Extract the [X, Y] coordinate from the center of the cell holding the provided text.  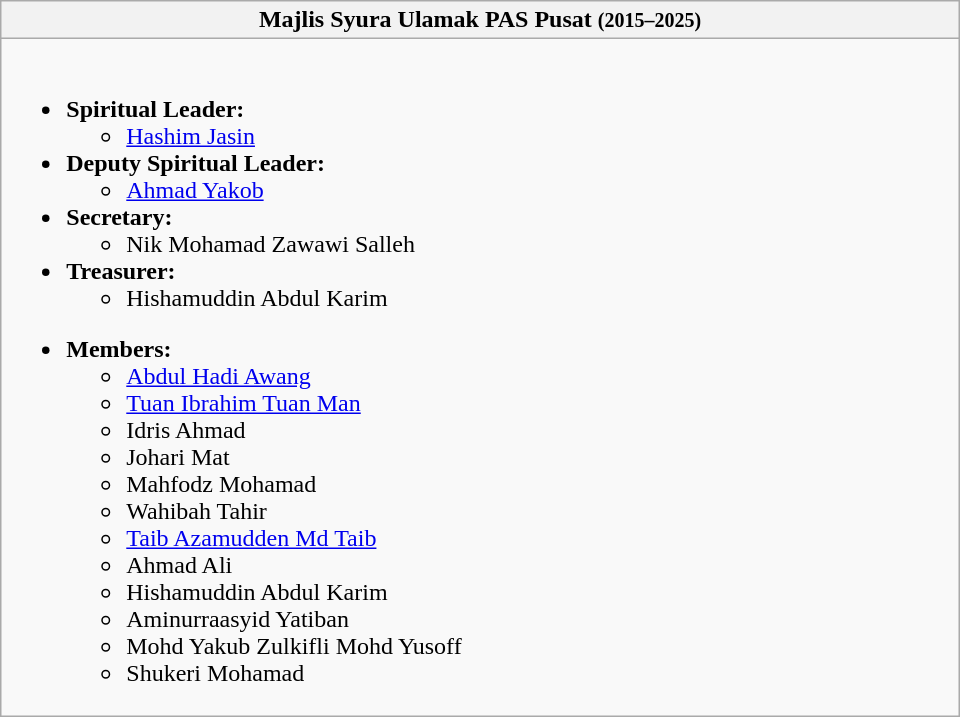
Majlis Syura Ulamak PAS Pusat (2015–2025) [480, 20]
